Scan for the cell matching the given text and deliver its (X, Y) coordinate at center. 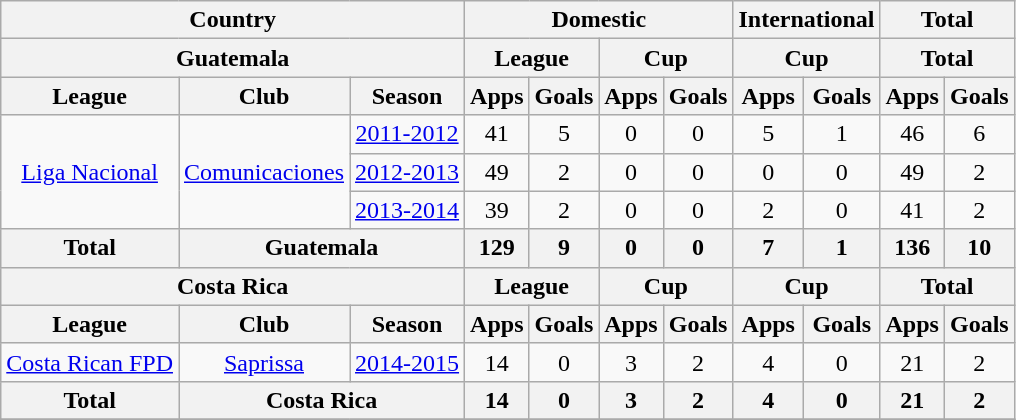
39 (497, 210)
Liga Nacional (90, 172)
Saprissa (264, 362)
Comunicaciones (264, 172)
9 (564, 248)
6 (979, 134)
International (806, 20)
Domestic (599, 20)
2012-2013 (408, 172)
Costa Rican FPD (90, 362)
2014-2015 (408, 362)
46 (912, 134)
2011-2012 (408, 134)
2013-2014 (408, 210)
7 (768, 248)
Country (233, 20)
129 (497, 248)
136 (912, 248)
10 (979, 248)
